Locate the cell with the specified text and output its [X, Y] center coordinate. 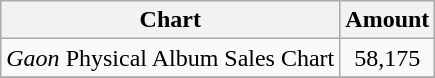
Amount [388, 20]
Gaon Physical Album Sales Chart [170, 58]
58,175 [388, 58]
Chart [170, 20]
